Locate the cell with the specified text and output its [x, y] center coordinate. 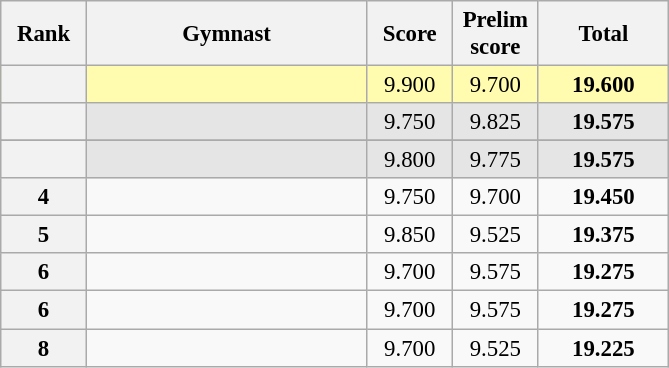
4 [44, 197]
9.900 [410, 85]
Score [410, 34]
9.850 [410, 235]
19.600 [604, 85]
Total [604, 34]
9.775 [496, 160]
9.825 [496, 122]
9.800 [410, 160]
19.450 [604, 197]
8 [44, 348]
Rank [44, 34]
5 [44, 235]
19.225 [604, 348]
Prelim score [496, 34]
Gymnast [226, 34]
19.375 [604, 235]
